Locate the cell with the specified text and output its (X, Y) center coordinate. 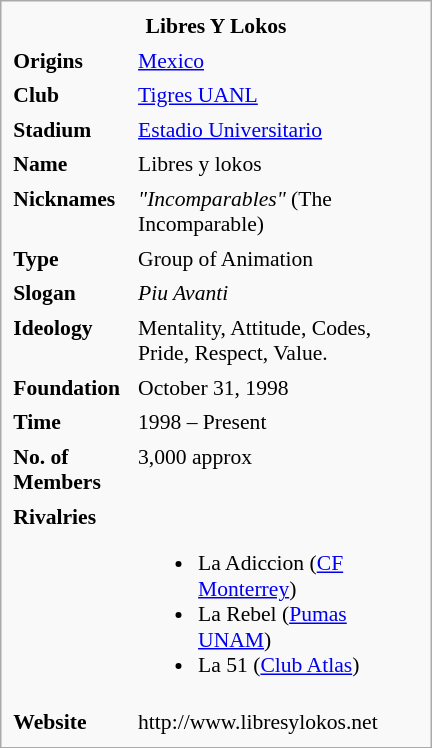
Tigres UANL (279, 95)
No. of Members (72, 469)
Club (72, 95)
Ideology (72, 340)
http://www.libresylokos.net (279, 721)
Estadio Universitario (279, 129)
Website (72, 721)
Origins (72, 60)
1998 – Present (279, 422)
Nicknames (72, 211)
Foundation (72, 387)
La Adiccion (CF Monterrey)La Rebel (Pumas UNAM)La 51 (Club Atlas) (279, 602)
Type (72, 258)
Mexico (279, 60)
3,000 approx (279, 469)
Piu Avanti (279, 293)
"Incomparables" (The Incomparable) (279, 211)
Time (72, 422)
Rivalries (72, 602)
Stadium (72, 129)
Libres y lokos (279, 164)
Slogan (72, 293)
Group of Animation (279, 258)
Name (72, 164)
October 31, 1998 (279, 387)
Mentality, Attitude, Codes, Pride, Respect, Value. (279, 340)
Libres Y Lokos (216, 26)
